For the text-containing cell, return its midpoint in [X, Y] coordinate format. 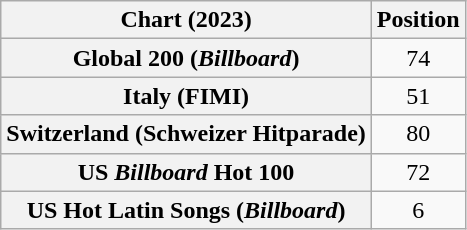
74 [418, 58]
Italy (FIMI) [186, 96]
US Hot Latin Songs (Billboard) [186, 210]
Chart (2023) [186, 20]
Position [418, 20]
80 [418, 134]
US Billboard Hot 100 [186, 172]
72 [418, 172]
51 [418, 96]
Switzerland (Schweizer Hitparade) [186, 134]
6 [418, 210]
Global 200 (Billboard) [186, 58]
